Pinpoint the cell where the given text exists, returning its (X, Y) midpoint coordinate. 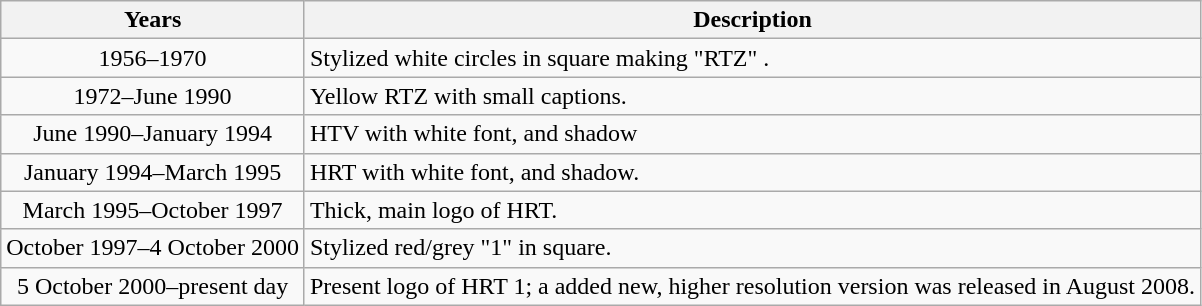
1972–June 1990 (153, 96)
January 1994–March 1995 (153, 172)
5 October 2000–present day (153, 286)
March 1995–October 1997 (153, 210)
Years (153, 20)
HRT with white font, and shadow. (752, 172)
Thick, main logo of HRT. (752, 210)
HTV with white font, and shadow (752, 134)
June 1990–January 1994 (153, 134)
Yellow RTZ with small captions. (752, 96)
Present logo of HRT 1; a added new, higher resolution version was released in August 2008. (752, 286)
Stylized red/grey "1" in square. (752, 248)
Stylized white circles in square making "RTZ" . (752, 58)
October 1997–4 October 2000 (153, 248)
1956–1970 (153, 58)
Description (752, 20)
